For the text-containing cell, return its midpoint in [X, Y] coordinate format. 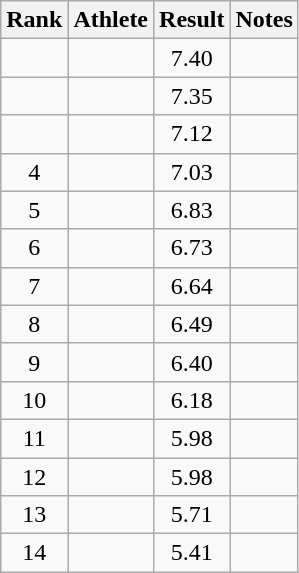
Athlete [111, 20]
Result [192, 20]
Rank [34, 20]
6 [34, 248]
12 [34, 477]
Notes [264, 20]
13 [34, 515]
6.64 [192, 286]
7.03 [192, 172]
9 [34, 362]
6.49 [192, 324]
5 [34, 210]
5.71 [192, 515]
7.40 [192, 58]
6.73 [192, 248]
7.12 [192, 134]
6.18 [192, 400]
7.35 [192, 96]
7 [34, 286]
14 [34, 553]
6.83 [192, 210]
8 [34, 324]
4 [34, 172]
10 [34, 400]
6.40 [192, 362]
11 [34, 438]
5.41 [192, 553]
